Search for the cell housing the specified text and yield its [x, y] center coordinate. 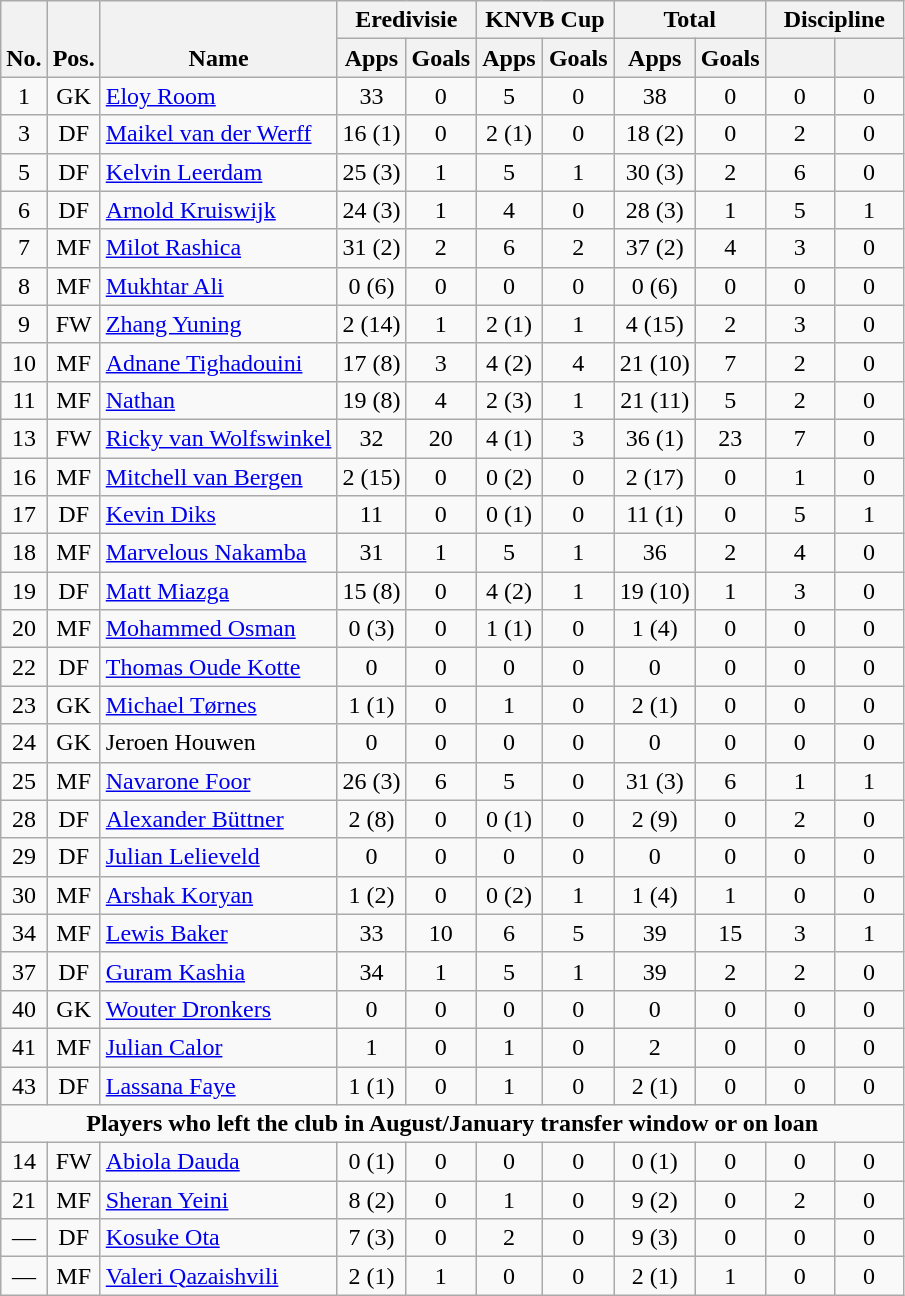
19 [24, 591]
8 (2) [372, 1200]
24 [24, 743]
Nathan [218, 400]
2 (14) [372, 324]
2 (9) [654, 819]
No. [24, 39]
38 [654, 96]
Lassana Faye [218, 1085]
17 (8) [372, 362]
Wouter Dronkers [218, 1009]
29 [24, 857]
Discipline [834, 20]
2 (3) [510, 400]
4 (15) [654, 324]
Zhang Yuning [218, 324]
Mukhtar Ali [218, 286]
19 (10) [654, 591]
31 (2) [372, 248]
40 [24, 1009]
Navarone Foor [218, 781]
Kelvin Leerdam [218, 172]
25 [24, 781]
Valeri Qazaishvili [218, 1276]
32 [372, 438]
Julian Calor [218, 1047]
0 (3) [372, 629]
Name [218, 39]
21 [24, 1200]
Total [690, 20]
28 [24, 819]
11 (1) [654, 515]
Eloy Room [218, 96]
Julian Lelieveld [218, 857]
Pos. [74, 39]
Marvelous Nakamba [218, 553]
Kosuke Ota [218, 1238]
22 [24, 667]
21 (11) [654, 400]
Ricky van Wolfswinkel [218, 438]
Michael Tørnes [218, 705]
9 [24, 324]
Eredivisie [406, 20]
31 (3) [654, 781]
21 (10) [654, 362]
Arshak Koryan [218, 895]
16 [24, 477]
Kevin Diks [218, 515]
1 (2) [372, 895]
2 (15) [372, 477]
Guram Kashia [218, 971]
7 (3) [372, 1238]
15 [730, 933]
2 (8) [372, 819]
25 (3) [372, 172]
18 (2) [654, 134]
18 [24, 553]
17 [24, 515]
24 (3) [372, 210]
26 (3) [372, 781]
Adnane Tighadouini [218, 362]
Abiola Dauda [218, 1162]
43 [24, 1085]
28 (3) [654, 210]
19 (8) [372, 400]
13 [24, 438]
Jeroen Houwen [218, 743]
37 (2) [654, 248]
Mitchell van Bergen [218, 477]
36 [654, 553]
8 [24, 286]
Thomas Oude Kotte [218, 667]
4 (1) [510, 438]
Lewis Baker [218, 933]
9 (2) [654, 1200]
31 [372, 553]
Alexander Büttner [218, 819]
Maikel van der Werff [218, 134]
37 [24, 971]
30 [24, 895]
36 (1) [654, 438]
Players who left the club in August/January transfer window or on loan [452, 1124]
KNVB Cup [546, 20]
Matt Miazga [218, 591]
Milot Rashica [218, 248]
14 [24, 1162]
15 (8) [372, 591]
30 (3) [654, 172]
41 [24, 1047]
Sheran Yeini [218, 1200]
9 (3) [654, 1238]
2 (17) [654, 477]
16 (1) [372, 134]
Mohammed Osman [218, 629]
Arnold Kruiswijk [218, 210]
